Determine the (X, Y) coordinate at the center of the cell enclosing the given text.  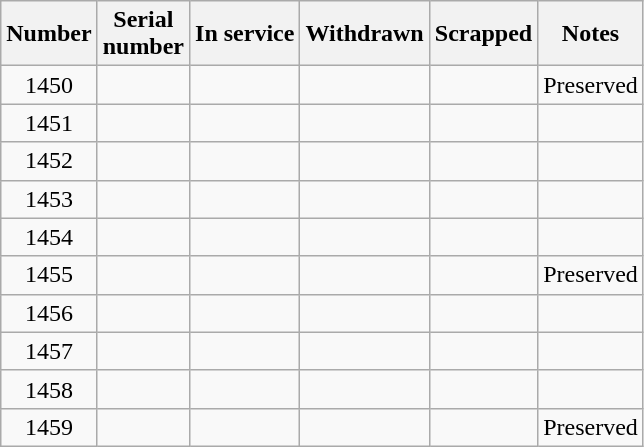
Serialnumber (143, 34)
1451 (49, 123)
In service (245, 34)
Scrapped (483, 34)
1459 (49, 427)
1453 (49, 199)
1454 (49, 237)
1458 (49, 389)
1452 (49, 161)
Number (49, 34)
1455 (49, 275)
1450 (49, 85)
1456 (49, 313)
Notes (591, 34)
1457 (49, 351)
Withdrawn (364, 34)
